For the text-containing cell, return its midpoint in (x, y) coordinate format. 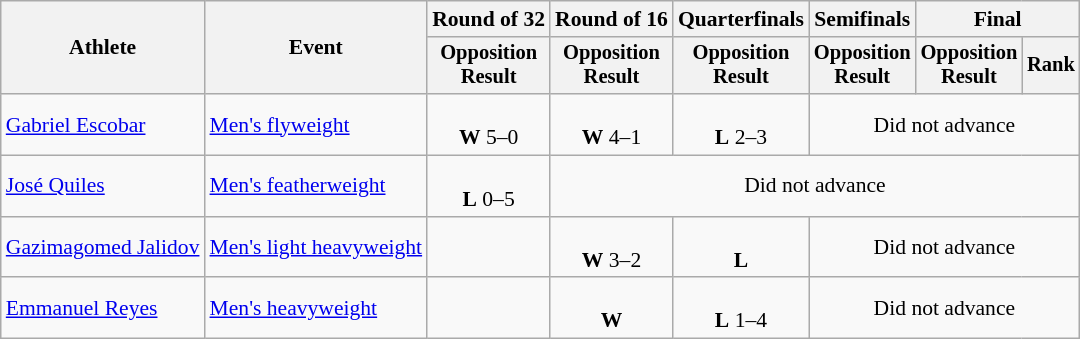
Quarterfinals (741, 19)
L 1–4 (741, 308)
Gazimagomed Jalidov (103, 248)
Round of 16 (612, 19)
W (612, 308)
Event (316, 48)
W 3–2 (612, 248)
L 2–3 (741, 124)
Gabriel Escobar (103, 124)
Final (998, 19)
W 5–0 (488, 124)
Athlete (103, 48)
Men's heavyweight (316, 308)
Men's flyweight (316, 124)
W 4–1 (612, 124)
Men's light heavyweight (316, 248)
L (741, 248)
L 0–5 (488, 186)
Round of 32 (488, 19)
Men's featherweight (316, 186)
Emmanuel Reyes (103, 308)
José Quiles (103, 186)
Rank (1051, 66)
Semifinals (862, 19)
